Output the [x, y] coordinate of the center of the cell containing the given text.  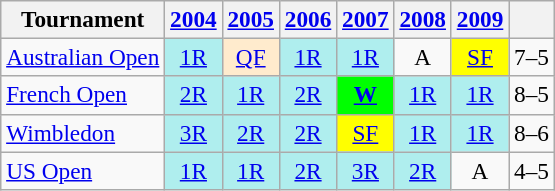
W [366, 95]
2007 [366, 19]
2009 [480, 19]
8–5 [532, 95]
Wimbledon [83, 133]
Tournament [83, 19]
QF [250, 57]
8–6 [532, 133]
7–5 [532, 57]
2006 [308, 19]
2004 [194, 19]
2008 [422, 19]
French Open [83, 95]
Australian Open [83, 57]
2005 [250, 19]
4–5 [532, 170]
US Open [83, 170]
